Return the [x, y] coordinate for the center point of the cell that contains the specified text.  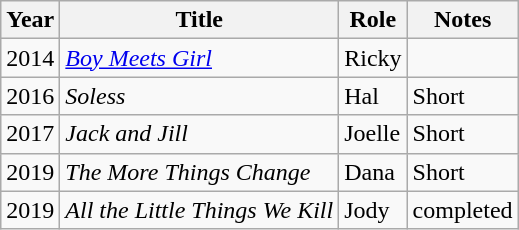
Soless [200, 96]
Role [373, 20]
Boy Meets Girl [200, 58]
2016 [30, 96]
Joelle [373, 134]
Hal [373, 96]
All the Little Things We Kill [200, 210]
Jack and Jill [200, 134]
Year [30, 20]
Title [200, 20]
Jody [373, 210]
completed [462, 210]
2014 [30, 58]
The More Things Change [200, 172]
Notes [462, 20]
Ricky [373, 58]
2017 [30, 134]
Dana [373, 172]
